Determine the [x, y] coordinate at the center of the cell enclosing the given text.  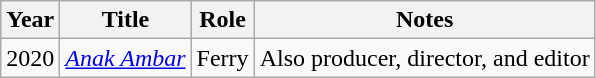
Anak Ambar [126, 58]
Role [222, 20]
Title [126, 20]
Year [30, 20]
Notes [424, 20]
Ferry [222, 58]
Also producer, director, and editor [424, 58]
2020 [30, 58]
